Output the [X, Y] coordinate of the center of the cell containing the given text.  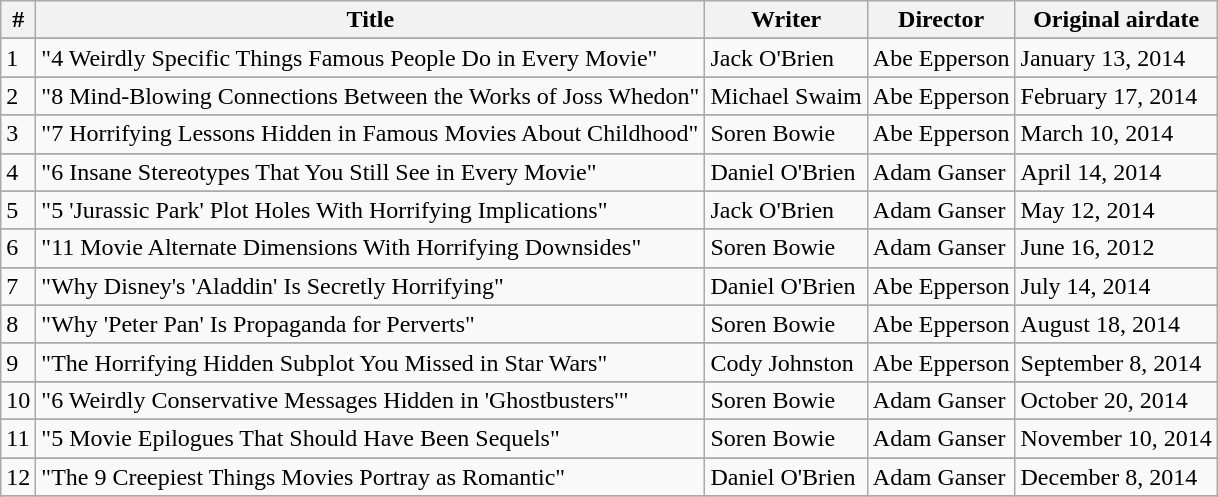
8 [18, 324]
Original airdate [1116, 20]
5 [18, 210]
June 16, 2012 [1116, 248]
"6 Insane Stereotypes That You Still See in Every Movie" [370, 172]
October 20, 2014 [1116, 400]
"6 Weirdly Conservative Messages Hidden in 'Ghostbusters'" [370, 400]
# [18, 20]
"7 Horrifying Lessons Hidden in Famous Movies About Childhood" [370, 134]
7 [18, 286]
9 [18, 362]
6 [18, 248]
Title [370, 20]
July 14, 2014 [1116, 286]
March 10, 2014 [1116, 134]
10 [18, 400]
"The 9 Creepiest Things Movies Portray as Romantic" [370, 477]
"8 Mind-Blowing Connections Between the Works of Joss Whedon" [370, 96]
3 [18, 134]
"Why Disney's 'Aladdin' Is Secretly Horrifying" [370, 286]
"5 Movie Epilogues That Should Have Been Sequels" [370, 438]
April 14, 2014 [1116, 172]
May 12, 2014 [1116, 210]
11 [18, 438]
November 10, 2014 [1116, 438]
"5 'Jurassic Park' Plot Holes With Horrifying Implications" [370, 210]
August 18, 2014 [1116, 324]
December 8, 2014 [1116, 477]
Cody Johnston [786, 362]
Director [941, 20]
12 [18, 477]
2 [18, 96]
"The Horrifying Hidden Subplot You Missed in Star Wars" [370, 362]
"4 Weirdly Specific Things Famous People Do in Every Movie" [370, 58]
4 [18, 172]
"11 Movie Alternate Dimensions With Horrifying Downsides" [370, 248]
1 [18, 58]
January 13, 2014 [1116, 58]
February 17, 2014 [1116, 96]
September 8, 2014 [1116, 362]
Writer [786, 20]
Michael Swaim [786, 96]
"Why 'Peter Pan' Is Propaganda for Perverts" [370, 324]
